Return (x, y) of the center of cell containing provided text 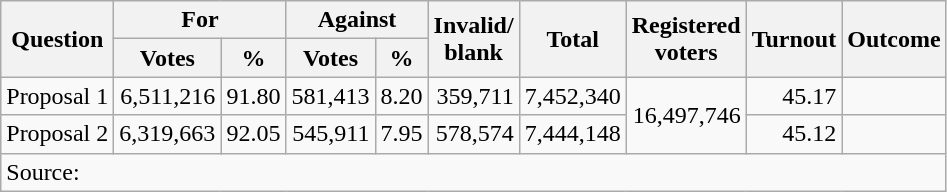
6,511,216 (168, 96)
Source: (474, 172)
7,452,340 (572, 96)
16,497,746 (686, 115)
7,444,148 (572, 134)
45.17 (794, 96)
Proposal 1 (58, 96)
91.80 (254, 96)
92.05 (254, 134)
Outcome (894, 39)
45.12 (794, 134)
Total (572, 39)
359,711 (474, 96)
Invalid/blank (474, 39)
6,319,663 (168, 134)
8.20 (402, 96)
Proposal 2 (58, 134)
7.95 (402, 134)
Registeredvoters (686, 39)
545,911 (330, 134)
For (200, 20)
581,413 (330, 96)
Question (58, 39)
578,574 (474, 134)
Turnout (794, 39)
Against (357, 20)
